From the cell containing the given text, extract its center point as [X, Y] coordinate. 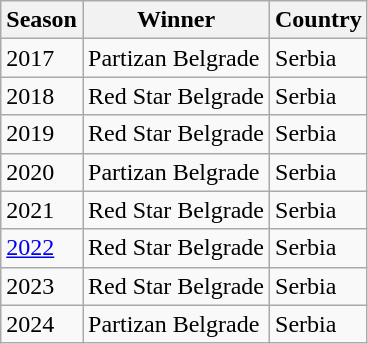
2018 [42, 96]
2020 [42, 172]
2024 [42, 324]
2021 [42, 210]
2022 [42, 248]
Season [42, 20]
Winner [176, 20]
Country [319, 20]
2023 [42, 286]
2019 [42, 134]
2017 [42, 58]
